Find where the given text appears and provide that cell's center as [X, Y] coordinate. 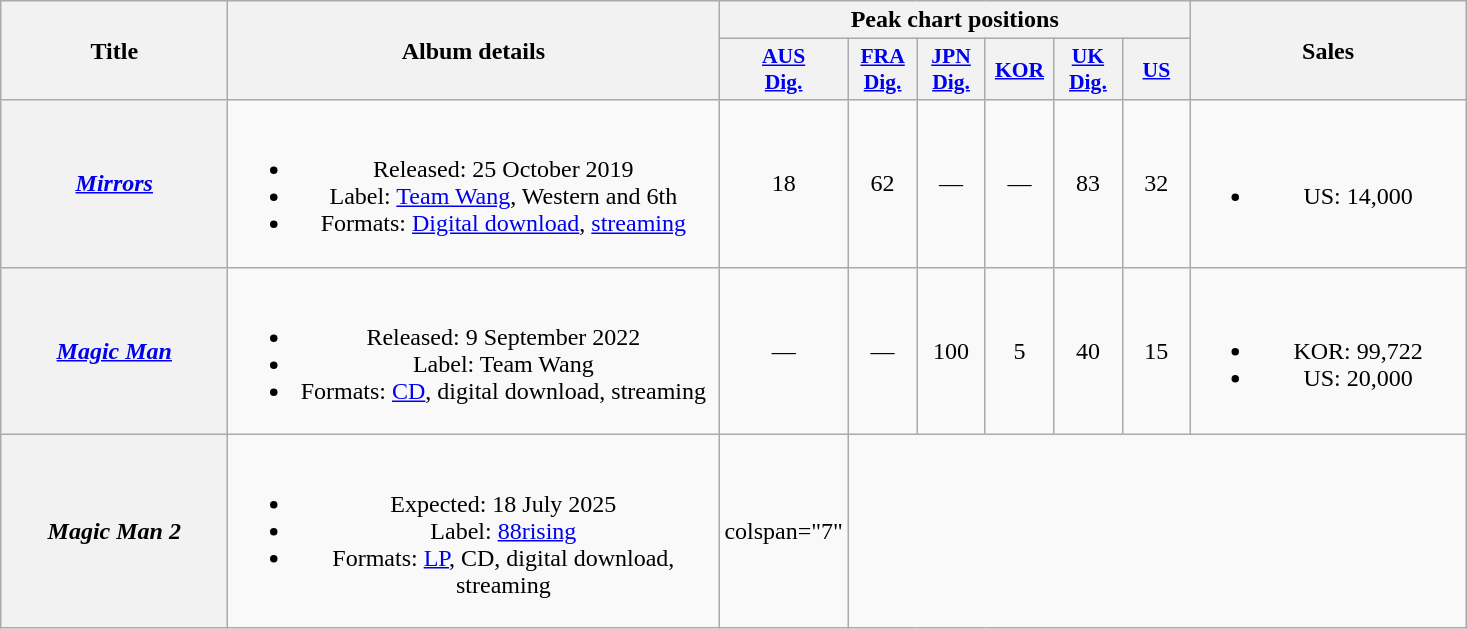
15 [1156, 350]
32 [1156, 184]
Sales [1328, 50]
5 [1019, 350]
Peak chart positions [955, 20]
18 [784, 184]
UKDig. [1088, 70]
Released: 25 October 2019Label: Team Wang, Western and 6thFormats: Digital download, streaming [474, 184]
Album details [474, 50]
JPNDig. [951, 70]
FRADig. [882, 70]
Mirrors [114, 184]
Expected: 18 July 2025Label: 88risingFormats: LP, CD, digital download, streaming [474, 531]
83 [1088, 184]
62 [882, 184]
KOR [1019, 70]
AUSDig. [784, 70]
Released: 9 September 2022Label: Team WangFormats: CD, digital download, streaming [474, 350]
US [1156, 70]
100 [951, 350]
colspan="7" [784, 531]
Title [114, 50]
40 [1088, 350]
Magic Man 2 [114, 531]
Magic Man [114, 350]
KOR: 99,722US: 20,000 [1328, 350]
US: 14,000 [1328, 184]
